Detect which cell encompasses the target text, then output its [X, Y] center coordinate. 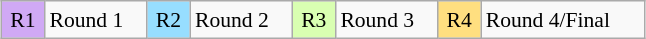
R4 [460, 20]
R2 [168, 20]
Round 4/Final [563, 20]
Round 3 [386, 20]
Round 1 [96, 20]
R1 [22, 20]
Round 2 [241, 20]
R3 [314, 20]
